Output the [x, y] coordinate of the center of the cell containing the given text.  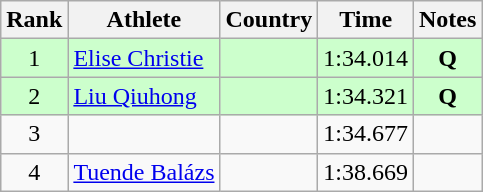
Liu Qiuhong [144, 96]
Country [269, 20]
2 [34, 96]
1:34.677 [366, 134]
Elise Christie [144, 58]
1:34.014 [366, 58]
Athlete [144, 20]
Time [366, 20]
Tuende Balázs [144, 172]
Rank [34, 20]
3 [34, 134]
Notes [447, 20]
1:34.321 [366, 96]
1:38.669 [366, 172]
4 [34, 172]
1 [34, 58]
